Detect which cell encompasses the target text, then output its (x, y) center coordinate. 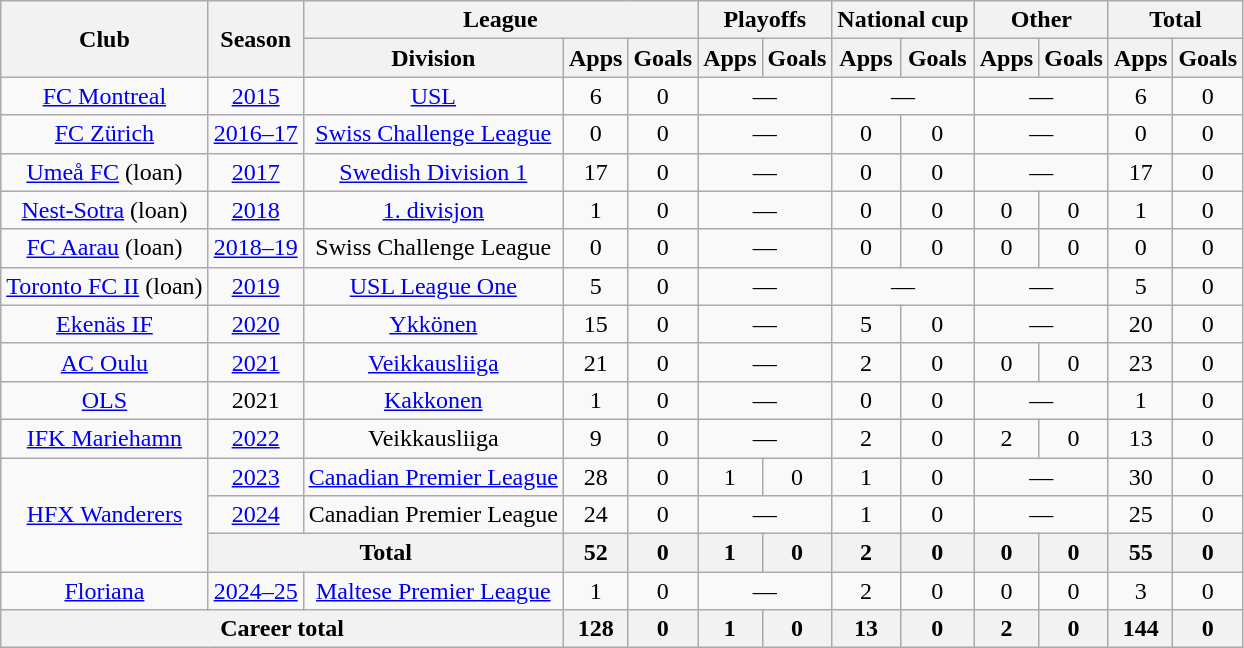
2024–25 (256, 591)
Toronto FC II (loan) (104, 286)
USL League One (433, 286)
USL (433, 96)
9 (595, 438)
52 (595, 553)
30 (1140, 477)
League (500, 20)
Ykkönen (433, 324)
15 (595, 324)
OLS (104, 400)
55 (1140, 553)
Division (433, 58)
2015 (256, 96)
24 (595, 515)
National cup (903, 20)
FC Aarau (loan) (104, 248)
2018 (256, 210)
FC Zürich (104, 134)
128 (595, 629)
2022 (256, 438)
20 (1140, 324)
Other (1041, 20)
28 (595, 477)
1. divisjon (433, 210)
Swedish Division 1 (433, 172)
Maltese Premier League (433, 591)
Nest-Sotra (loan) (104, 210)
2023 (256, 477)
25 (1140, 515)
Playoffs (765, 20)
2024 (256, 515)
HFX Wanderers (104, 515)
23 (1140, 362)
Umeå FC (loan) (104, 172)
Floriana (104, 591)
Season (256, 39)
2018–19 (256, 248)
AC Oulu (104, 362)
21 (595, 362)
2017 (256, 172)
FC Montreal (104, 96)
Club (104, 39)
2020 (256, 324)
IFK Mariehamn (104, 438)
2019 (256, 286)
Kakkonen (433, 400)
3 (1140, 591)
144 (1140, 629)
2016–17 (256, 134)
Career total (282, 629)
Ekenäs IF (104, 324)
